Output the (X, Y) coordinate of the center of the cell containing the given text.  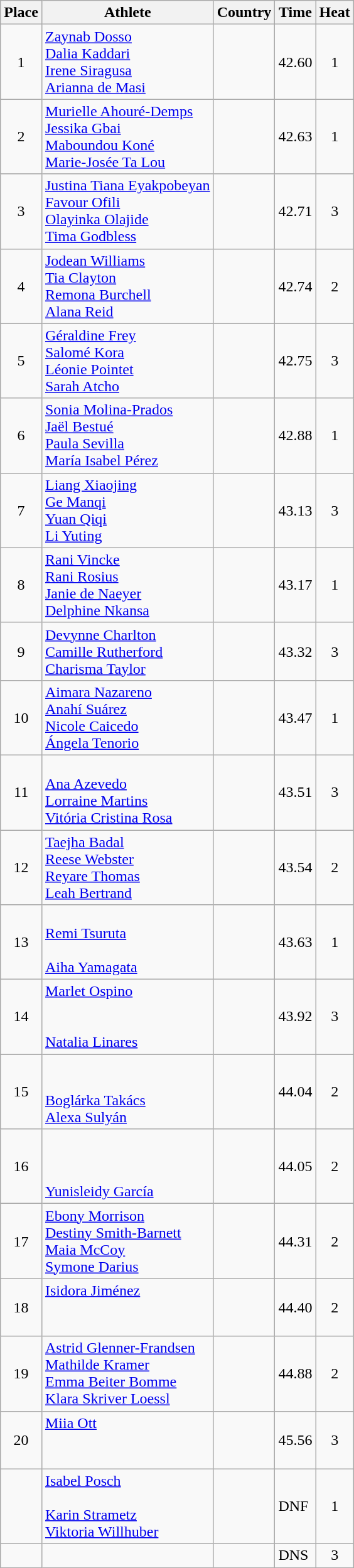
Zaynab DossoDalia KaddariIrene SiragusaArianna de Masi (127, 62)
44.04 (295, 1091)
Rani VinckeRani RosiusJanie de NaeyerDelphine Nkansa (127, 585)
Liang XiaojingGe ManqiYuan QiqiLi Yuting (127, 510)
43.51 (295, 792)
45.56 (295, 1440)
42.63 (295, 137)
5 (21, 360)
Boglárka TakácsAlexa Sulyán (127, 1091)
44.88 (295, 1374)
Ebony MorrisonDestiny Smith-BarnettMaia McCoySymone Darius (127, 1241)
Marlet OspinoNatalia Linares (127, 1017)
10 (21, 717)
11 (21, 792)
Sonia Molina-PradosJaël BestuéPaula SevillaMaría Isabel Pérez (127, 436)
43.13 (295, 510)
Remi TsurutaAiha Yamagata (127, 942)
43.92 (295, 1017)
Heat (335, 13)
Time (295, 13)
6 (21, 436)
43.47 (295, 717)
Ana AzevedoLorraine MartinsVitória Cristina Rosa (127, 792)
15 (21, 1091)
43.63 (295, 942)
44.40 (295, 1307)
Place (21, 13)
Isidora Jiménez (127, 1307)
7 (21, 510)
Isabel PoschKarin StrametzViktoria Willhuber (127, 1506)
Athlete (127, 13)
Murielle Ahouré-DempsJessika GbaiMaboundou KonéMarie-Josée Ta Lou (127, 137)
DNF (295, 1506)
43.54 (295, 868)
12 (21, 868)
42.75 (295, 360)
14 (21, 1017)
Justina Tiana EyakpobeyanFavour OfiliOlayinka OlajideTima Godbless (127, 211)
8 (21, 585)
42.74 (295, 286)
13 (21, 942)
4 (21, 286)
Géraldine FreySalomé KoraLéonie PointetSarah Atcho (127, 360)
Taejha BadalReese WebsterReyare ThomasLeah Bertrand (127, 868)
44.05 (295, 1167)
Aimara NazarenoAnahí SuárezNicole CaicedoÁngela Tenorio (127, 717)
Jodean WilliamsTia ClaytonRemona BurchellAlana Reid (127, 286)
16 (21, 1167)
17 (21, 1241)
19 (21, 1374)
Yunisleidy García (127, 1167)
20 (21, 1440)
42.71 (295, 211)
Miia Ott (127, 1440)
Country (244, 13)
42.60 (295, 62)
DNS (295, 1555)
9 (21, 651)
44.31 (295, 1241)
43.32 (295, 651)
Astrid Glenner-FrandsenMathilde KramerEmma Beiter BommeKlara Skriver Loessl (127, 1374)
Devynne Charlton Camille RutherfordCharisma Taylor (127, 651)
42.88 (295, 436)
43.17 (295, 585)
18 (21, 1307)
